Pinpoint the cell where the given text exists, returning its (X, Y) midpoint coordinate. 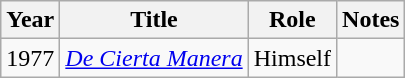
Title (154, 20)
Notes (371, 20)
1977 (30, 58)
Himself (292, 58)
Year (30, 20)
Role (292, 20)
De Cierta Manera (154, 58)
